Find where the given text appears and provide that cell's center as (X, Y) coordinate. 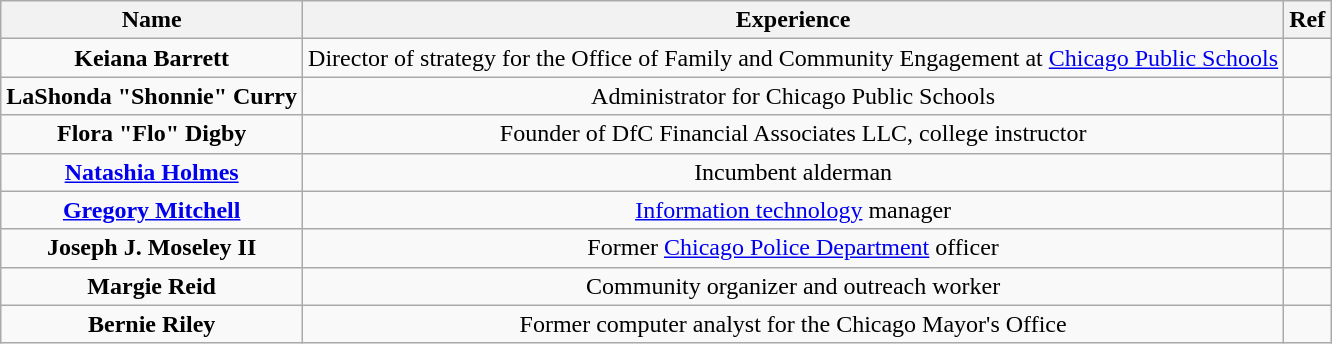
Joseph J. Moseley II (152, 248)
Community organizer and outreach worker (794, 286)
Gregory Mitchell (152, 210)
Keiana Barrett (152, 58)
Incumbent alderman (794, 172)
Experience (794, 20)
Director of strategy for the Office of Family and Community Engagement at Chicago Public Schools (794, 58)
Information technology manager (794, 210)
Natashia Holmes (152, 172)
Founder of DfC Financial Associates LLC, college instructor (794, 134)
Former computer analyst for the Chicago Mayor's Office (794, 324)
Bernie Riley (152, 324)
Name (152, 20)
Ref (1308, 20)
Former Chicago Police Department officer (794, 248)
Administrator for Chicago Public Schools (794, 96)
LaShonda "Shonnie" Curry (152, 96)
Flora "Flo" Digby (152, 134)
Margie Reid (152, 286)
